Extract the (x, y) coordinate from the center of the cell holding the provided text.  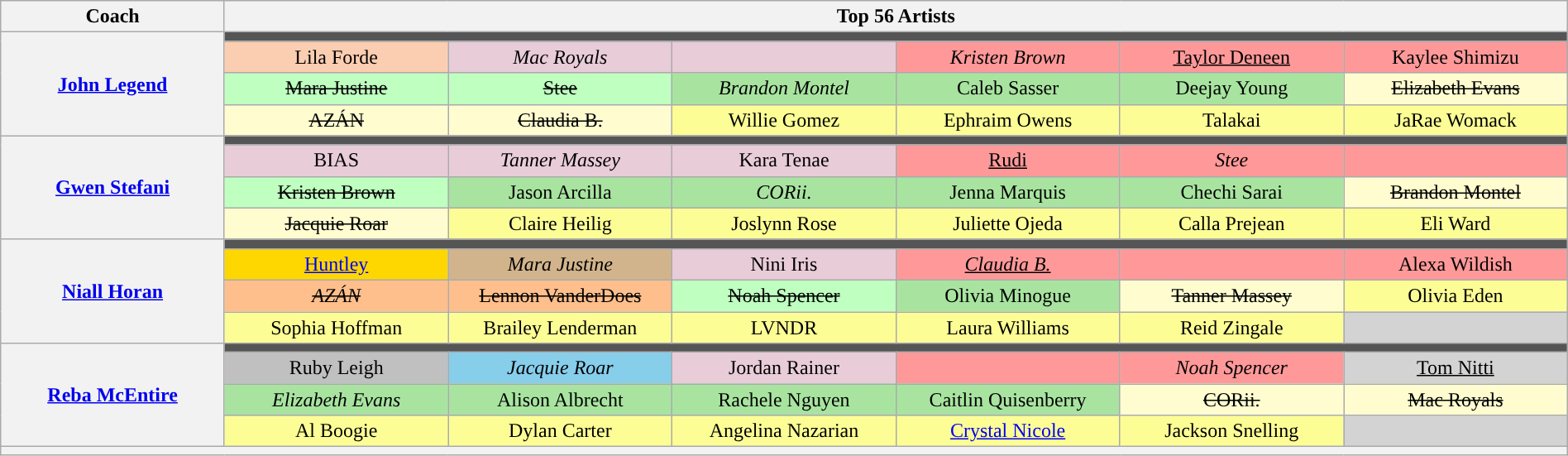
Jackson Snelling (1232, 431)
Sophia Hoffman (336, 327)
Deejay Young (1232, 89)
Jenna Marquis (1007, 192)
Brailey Lenderman (561, 327)
Chechi Sarai (1232, 192)
Crystal Nicole (1007, 431)
Olivia Minogue (1007, 295)
Caleb Sasser (1007, 89)
Rudi (1007, 161)
Eli Ward (1456, 223)
Talakai (1232, 120)
Ephraim Owens (1007, 120)
Lennon VanderDoes (561, 295)
BIAS (336, 161)
Lila Forde (336, 57)
JaRae Womack (1456, 120)
Alexa Wildish (1456, 264)
Willie Gomez (784, 120)
Nini Iris (784, 264)
Alison Albrecht (561, 400)
Joslynn Rose (784, 223)
Kara Tenae (784, 161)
Tom Nitti (1456, 368)
Laura Williams (1007, 327)
Angelina Nazarian (784, 431)
Coach (112, 17)
Olivia Eden (1456, 295)
Dylan Carter (561, 431)
Ruby Leigh (336, 368)
Huntley (336, 264)
Al Boogie (336, 431)
Reid Zingale (1232, 327)
Taylor Deneen (1232, 57)
Claire Heilig (561, 223)
Jason Arcilla (561, 192)
Juliette Ojeda (1007, 223)
Niall Horan (112, 291)
Reba McEntire (112, 396)
John Legend (112, 84)
LVNDR (784, 327)
Gwen Stefani (112, 187)
Rachele Nguyen (784, 400)
Caitlin Quisenberry (1007, 400)
Calla Prejean (1232, 223)
Top 56 Artists (896, 17)
Jordan Rainer (784, 368)
Kaylee Shimizu (1456, 57)
